Provide the (X, Y) coordinate of the cell's center where the given text is located.  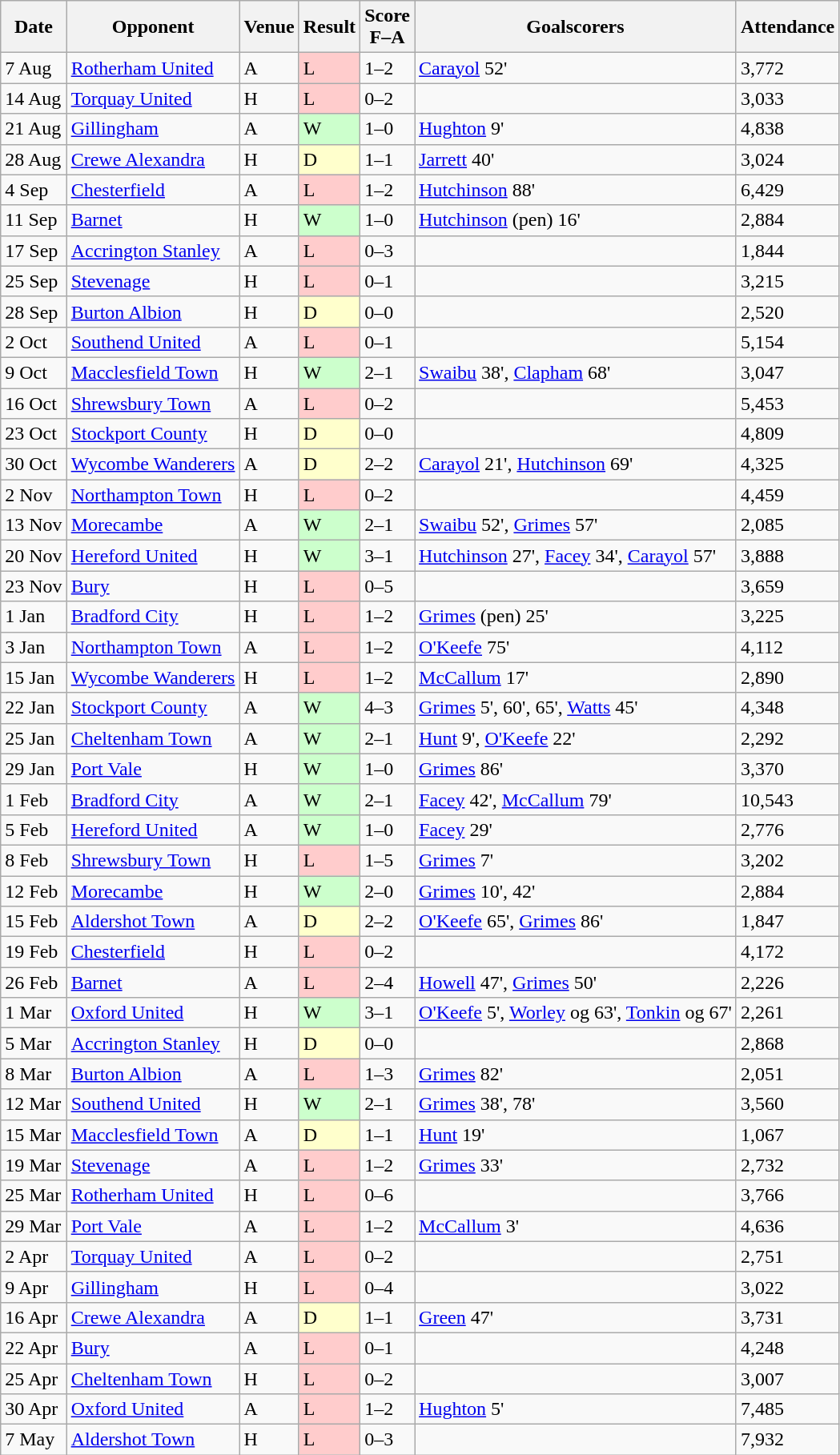
Hutchinson 88' (576, 190)
0–5 (388, 586)
Grimes 86' (576, 769)
2,292 (787, 738)
14 Aug (34, 98)
2,226 (787, 983)
11 Sep (34, 220)
Grimes 10', 42' (576, 891)
28 Aug (34, 159)
McCallum 3' (576, 1226)
9 Apr (34, 1287)
2,261 (787, 1013)
0–4 (388, 1287)
7 Aug (34, 68)
Swaibu 38', Clapham 68' (576, 372)
25 Apr (34, 1378)
2 Apr (34, 1256)
Howell 47', Grimes 50' (576, 983)
Green 47' (576, 1317)
Venue (269, 27)
20 Nov (34, 556)
12 Mar (34, 1104)
2,751 (787, 1256)
15 Jan (34, 677)
22 Jan (34, 708)
2,051 (787, 1074)
5,453 (787, 403)
2,776 (787, 830)
19 Feb (34, 952)
1,844 (787, 251)
23 Oct (34, 434)
2,085 (787, 525)
0–6 (388, 1196)
7,932 (787, 1440)
O'Keefe 65', Grimes 86' (576, 922)
3,007 (787, 1378)
19 Mar (34, 1165)
30 Oct (34, 464)
9 Oct (34, 372)
3,024 (787, 159)
3,022 (787, 1287)
Hunt 9', O'Keefe 22' (576, 738)
23 Nov (34, 586)
Date (34, 27)
Hughton 9' (576, 129)
10,543 (787, 799)
1–3 (388, 1074)
3,215 (787, 281)
Hutchinson 27', Facey 34', Carayol 57' (576, 556)
30 Apr (34, 1409)
3,766 (787, 1196)
4,248 (787, 1348)
6,429 (787, 190)
3 Jan (34, 647)
O'Keefe 5', Worley og 63', Tonkin og 67' (576, 1013)
3,659 (787, 586)
5 Feb (34, 830)
25 Sep (34, 281)
4,459 (787, 495)
15 Mar (34, 1135)
2,868 (787, 1043)
5,154 (787, 342)
4,325 (787, 464)
Grimes 82' (576, 1074)
4,809 (787, 434)
29 Mar (34, 1226)
4,112 (787, 647)
15 Feb (34, 922)
2–0 (388, 891)
2 Nov (34, 495)
8 Mar (34, 1074)
2 Oct (34, 342)
O'Keefe 75' (576, 647)
13 Nov (34, 525)
Result (329, 27)
28 Sep (34, 311)
Hutchinson (pen) 16' (576, 220)
3,731 (787, 1317)
2,520 (787, 311)
3,772 (787, 68)
25 Mar (34, 1196)
1 Jan (34, 617)
Jarrett 40' (576, 159)
Grimes 38', 78' (576, 1104)
26 Feb (34, 983)
1,847 (787, 922)
3,047 (787, 372)
3,560 (787, 1104)
McCallum 17' (576, 677)
4,636 (787, 1226)
Hughton 5' (576, 1409)
1 Feb (34, 799)
1–5 (388, 860)
29 Jan (34, 769)
Grimes 33' (576, 1165)
2,732 (787, 1165)
5 Mar (34, 1043)
Opponent (153, 27)
1,067 (787, 1135)
1 Mar (34, 1013)
7,485 (787, 1409)
4–3 (388, 708)
12 Feb (34, 891)
Grimes 5', 60', 65', Watts 45' (576, 708)
Facey 42', McCallum 79' (576, 799)
4,348 (787, 708)
Grimes 7' (576, 860)
2,890 (787, 677)
22 Apr (34, 1348)
8 Feb (34, 860)
16 Apr (34, 1317)
21 Aug (34, 129)
4,838 (787, 129)
7 May (34, 1440)
3,225 (787, 617)
Carayol 21', Hutchinson 69' (576, 464)
Facey 29' (576, 830)
Swaibu 52', Grimes 57' (576, 525)
3,888 (787, 556)
Carayol 52' (576, 68)
4,172 (787, 952)
Grimes (pen) 25' (576, 617)
3,033 (787, 98)
Goalscorers (576, 27)
2–4 (388, 983)
25 Jan (34, 738)
Attendance (787, 27)
4 Sep (34, 190)
3,370 (787, 769)
Hunt 19' (576, 1135)
17 Sep (34, 251)
16 Oct (34, 403)
ScoreF–A (388, 27)
3,202 (787, 860)
